Provide the [x, y] coordinate of the cell's center where the given text is located.  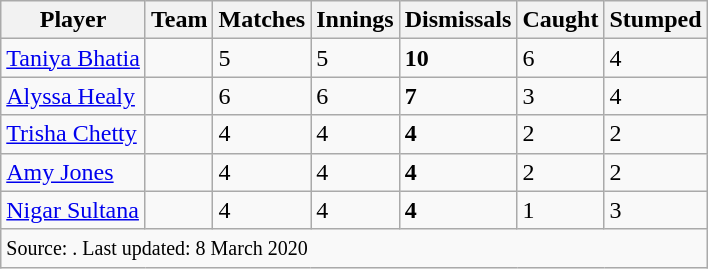
Taniya Bhatia [74, 58]
Trisha Chetty [74, 134]
Source: . Last updated: 8 March 2020 [354, 248]
Caught [560, 20]
Amy Jones [74, 172]
10 [458, 58]
7 [458, 96]
Stumped [656, 20]
Innings [355, 20]
Dismissals [458, 20]
Alyssa Healy [74, 96]
1 [560, 210]
Player [74, 20]
Matches [262, 20]
Team [179, 20]
Nigar Sultana [74, 210]
